For the text-containing cell, return its midpoint in [X, Y] coordinate format. 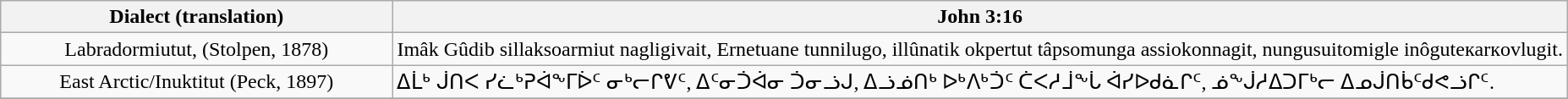
John 3:16 [980, 17]
Imâk Gûdib sillaksoarmiut nagligivait, Ernetuane tunnilugo, illûnatik okpertut tâpsomunga assiokonnagit, nungusuitomigle inôguteкarкovlugit. [980, 49]
ᐃᒫᒃ ᒎᑎᐸ ᓯᓛᒃᕈᐋᖕᒥᐆᑦ ᓂᒃᓕᒋᕓᑦ, ᐃᑦᓂᑑᐋᓂ ᑑᓂᓘᒍ, ᐃᓘᓅᑎᒃ ᐅᒃᐱᒃᑑᑦ ᑖᐸᓱᒨᖕᒑ ᐋᓯᐅᑯᓈᒋᑦ, ᓅᖕᒎᓱᐃᑐᒥᒃᓕ ᐃᓄᒎᑎᑳᑦᑯᕙᓘᒋᑦ. [980, 82]
Dialect (translation) [196, 17]
East Arctic/Inuktitut (Peck, 1897) [196, 82]
Labradormiutut, (Stolpen, 1878) [196, 49]
